Locate the cell with the specified text and output its [x, y] center coordinate. 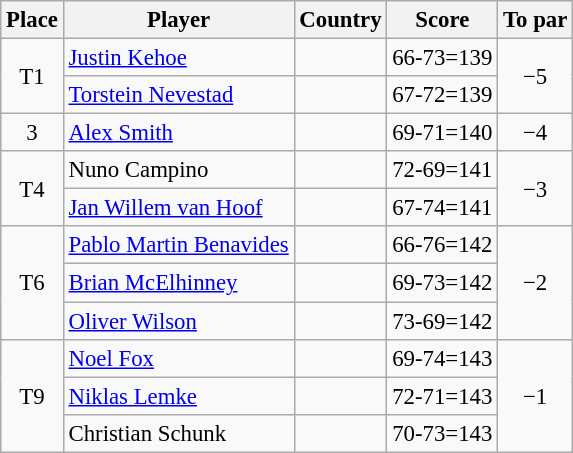
69-74=143 [442, 358]
Player [178, 20]
69-73=142 [442, 283]
Niklas Lemke [178, 396]
Torstein Nevestad [178, 95]
Brian McElhinney [178, 283]
T4 [32, 188]
Country [340, 20]
Score [442, 20]
T1 [32, 76]
66-76=142 [442, 245]
−5 [536, 76]
67-74=141 [442, 208]
To par [536, 20]
Nuno Campino [178, 170]
Pablo Martin Benavides [178, 245]
−1 [536, 396]
66-73=139 [442, 58]
69-71=140 [442, 133]
3 [32, 133]
Oliver Wilson [178, 321]
Alex Smith [178, 133]
73-69=142 [442, 321]
Jan Willem van Hoof [178, 208]
Place [32, 20]
Justin Kehoe [178, 58]
−4 [536, 133]
70-73=143 [442, 433]
−3 [536, 188]
Christian Schunk [178, 433]
72-71=143 [442, 396]
T6 [32, 282]
−2 [536, 282]
T9 [32, 396]
72-69=141 [442, 170]
67-72=139 [442, 95]
Noel Fox [178, 358]
